From the cell containing the given text, extract its center point as [x, y] coordinate. 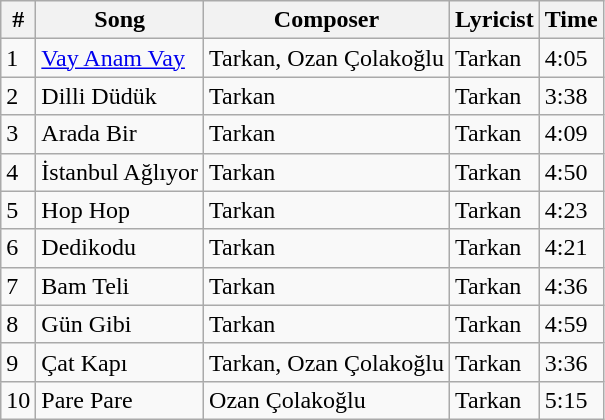
9 [18, 362]
7 [18, 286]
Composer [327, 20]
3 [18, 134]
Gün Gibi [120, 324]
4:59 [571, 324]
4:09 [571, 134]
Dilli Düdük [120, 96]
Ozan Çolakoğlu [327, 400]
4:36 [571, 286]
4:21 [571, 248]
Çat Kapı [120, 362]
# [18, 20]
Arada Bir [120, 134]
8 [18, 324]
4 [18, 172]
10 [18, 400]
Vay Anam Vay [120, 58]
İstanbul Ağlıyor [120, 172]
5:15 [571, 400]
Hop Hop [120, 210]
Dedikodu [120, 248]
Pare Pare [120, 400]
Bam Teli [120, 286]
Time [571, 20]
3:36 [571, 362]
3:38 [571, 96]
4:23 [571, 210]
2 [18, 96]
6 [18, 248]
Lyricist [495, 20]
4:50 [571, 172]
5 [18, 210]
Song [120, 20]
4:05 [571, 58]
1 [18, 58]
